Find where the given text appears and provide that cell's center as [X, Y] coordinate. 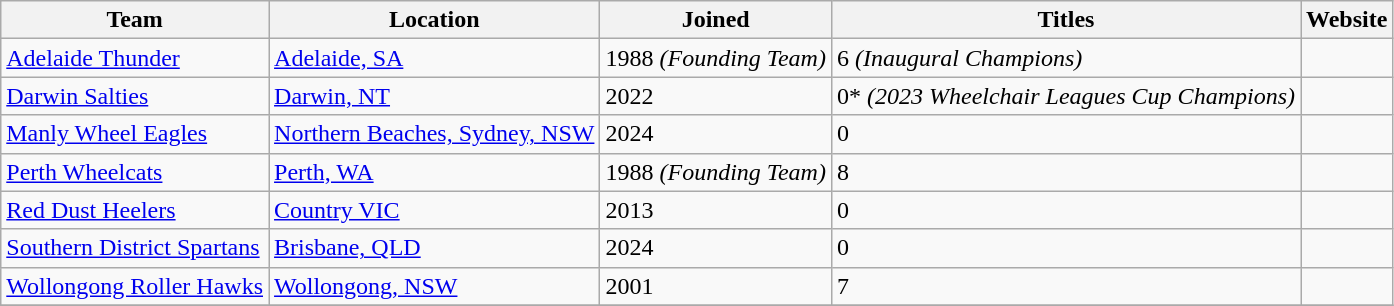
2013 [716, 210]
Titles [1066, 20]
Website [1346, 20]
Southern District Spartans [135, 248]
Perth, WA [434, 172]
Wollongong Roller Hawks [135, 286]
Location [434, 20]
Perth Wheelcats [135, 172]
0* (2023 Wheelchair Leagues Cup Champions) [1066, 96]
8 [1066, 172]
Country VIC [434, 210]
Darwin, NT [434, 96]
Adelaide Thunder [135, 58]
Joined [716, 20]
2022 [716, 96]
7 [1066, 286]
Darwin Salties [135, 96]
2001 [716, 286]
Manly Wheel Eagles [135, 134]
Team [135, 20]
Northern Beaches, Sydney, NSW [434, 134]
Wollongong, NSW [434, 286]
6 (Inaugural Champions) [1066, 58]
Adelaide, SA [434, 58]
Red Dust Heelers [135, 210]
Brisbane, QLD [434, 248]
